Identify which cell holds the provided text, then report its (x, y) central coordinate. 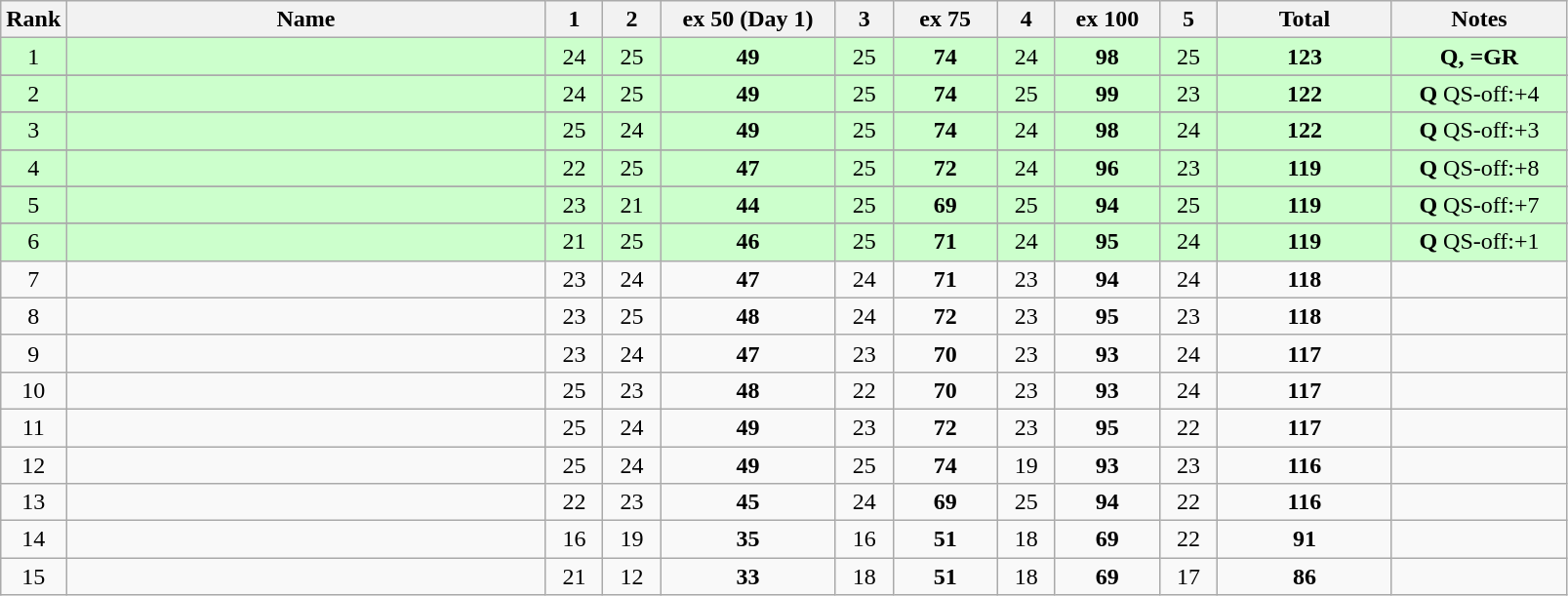
8 (33, 316)
ex 75 (945, 20)
46 (747, 242)
ex 100 (1106, 20)
Q QS-off:+4 (1479, 94)
9 (33, 353)
15 (33, 576)
96 (1106, 168)
Q QS-off:+1 (1479, 242)
44 (747, 205)
Q QS-off:+7 (1479, 205)
Name (306, 20)
45 (747, 502)
Q, =GR (1479, 57)
33 (747, 576)
17 (1188, 576)
Rank (33, 20)
11 (33, 427)
123 (1304, 57)
Q QS-off:+3 (1479, 131)
Notes (1479, 20)
Total (1304, 20)
Q QS-off:+8 (1479, 168)
86 (1304, 576)
ex 50 (Day 1) (747, 20)
35 (747, 539)
7 (33, 279)
13 (33, 502)
99 (1106, 94)
14 (33, 539)
10 (33, 390)
91 (1304, 539)
6 (33, 242)
